Extract the (X, Y) coordinate from the center of the cell holding the provided text.  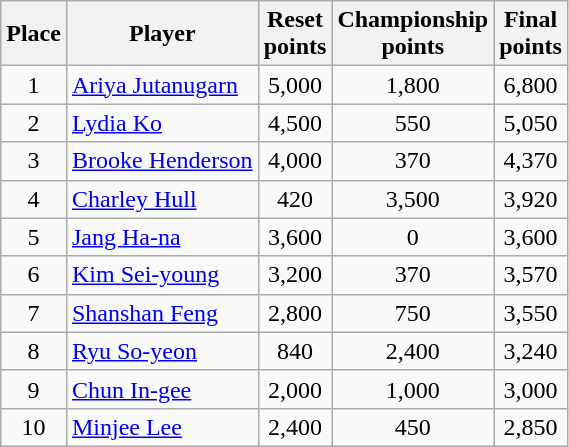
Resetpoints (295, 34)
Shanshan Feng (162, 313)
3,920 (531, 199)
5,000 (295, 85)
Brooke Henderson (162, 161)
3 (34, 161)
5,050 (531, 123)
2,800 (295, 313)
Championshippoints (413, 34)
6 (34, 275)
3,240 (531, 351)
7 (34, 313)
Jang Ha-na (162, 237)
1,800 (413, 85)
Ariya Jutanugarn (162, 85)
Player (162, 34)
3,200 (295, 275)
3,000 (531, 389)
0 (413, 237)
Finalpoints (531, 34)
750 (413, 313)
Chun In-gee (162, 389)
Lydia Ko (162, 123)
1,000 (413, 389)
4,000 (295, 161)
420 (295, 199)
2,000 (295, 389)
9 (34, 389)
2 (34, 123)
4 (34, 199)
10 (34, 427)
1 (34, 85)
840 (295, 351)
3,550 (531, 313)
Kim Sei-young (162, 275)
8 (34, 351)
3,500 (413, 199)
Minjee Lee (162, 427)
4,370 (531, 161)
4,500 (295, 123)
550 (413, 123)
6,800 (531, 85)
2,850 (531, 427)
Charley Hull (162, 199)
Ryu So-yeon (162, 351)
Place (34, 34)
5 (34, 237)
450 (413, 427)
3,570 (531, 275)
